For the text-containing cell, return its midpoint in (X, Y) coordinate format. 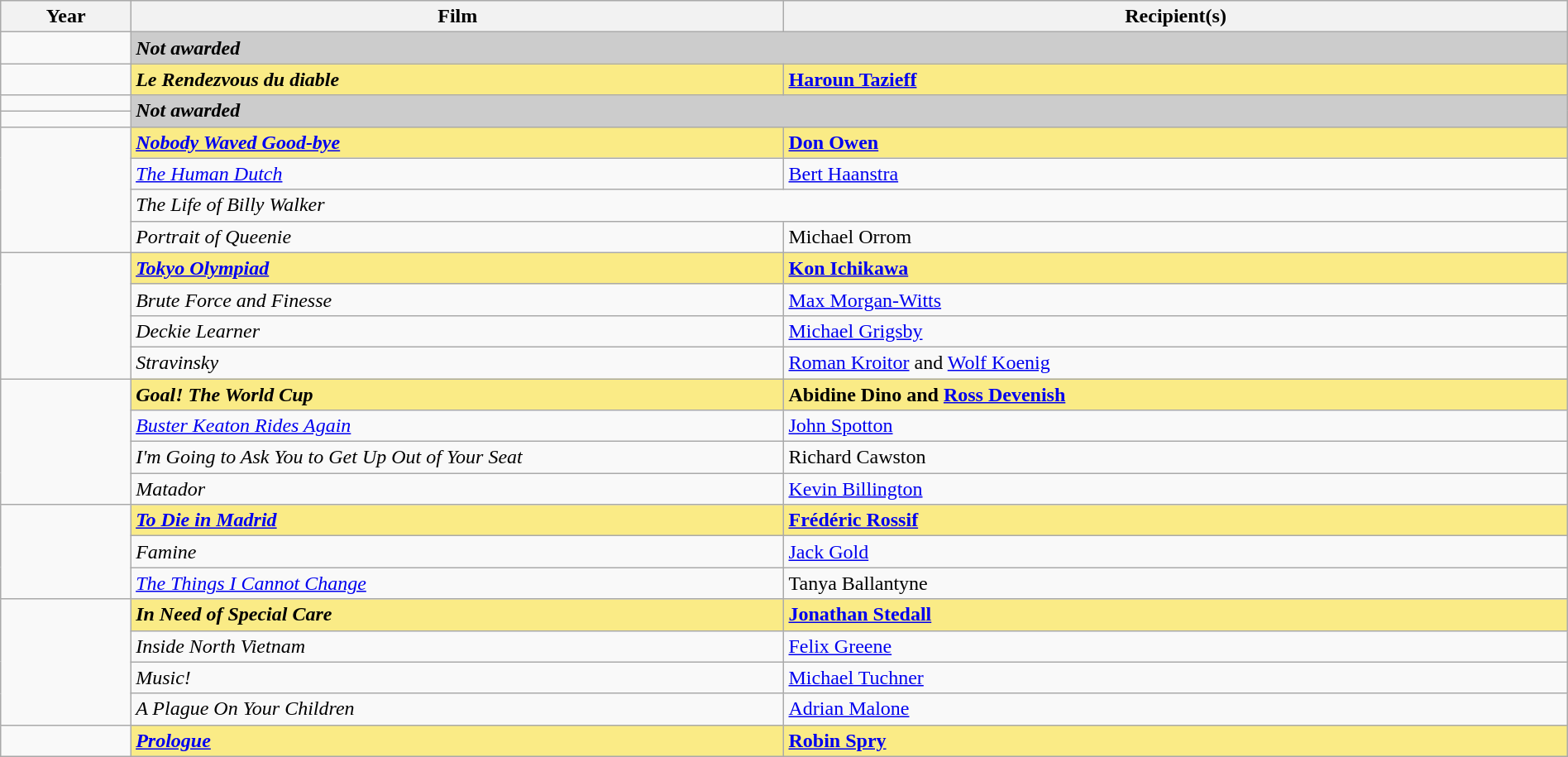
Robin Spry (1176, 740)
Inside North Vietnam (458, 646)
The Life of Billy Walker (850, 205)
Nobody Waved Good-bye (458, 142)
Adrian Malone (1176, 709)
Frédéric Rossif (1176, 520)
Matador (458, 489)
Jonathan Stedall (1176, 615)
Deckie Learner (458, 331)
Max Morgan-Witts (1176, 299)
Tokyo Olympiad (458, 268)
Tanya Ballantyne (1176, 583)
Music! (458, 678)
In Need of Special Care (458, 615)
Prologue (458, 740)
Don Owen (1176, 142)
The Human Dutch (458, 174)
Famine (458, 552)
Buster Keaton Rides Again (458, 426)
Michael Tuchner (1176, 678)
Le Rendezvous du diable (458, 79)
Abidine Dino and Ross Devenish (1176, 395)
Michael Grigsby (1176, 331)
Roman Kroitor and Wolf Koenig (1176, 362)
Kevin Billington (1176, 489)
Portrait of Queenie (458, 237)
To Die in Madrid (458, 520)
Year (66, 17)
Haroun Tazieff (1176, 79)
Jack Gold (1176, 552)
Recipient(s) (1176, 17)
John Spotton (1176, 426)
Film (458, 17)
Brute Force and Finesse (458, 299)
Bert Haanstra (1176, 174)
Stravinsky (458, 362)
Kon Ichikawa (1176, 268)
I'm Going to Ask You to Get Up Out of Your Seat (458, 458)
The Things I Cannot Change (458, 583)
Richard Cawston (1176, 458)
A Plague On Your Children (458, 709)
Felix Greene (1176, 646)
Goal! The World Cup (458, 395)
Michael Orrom (1176, 237)
